Provide the [x, y] coordinate of the cell's center where the given text is located.  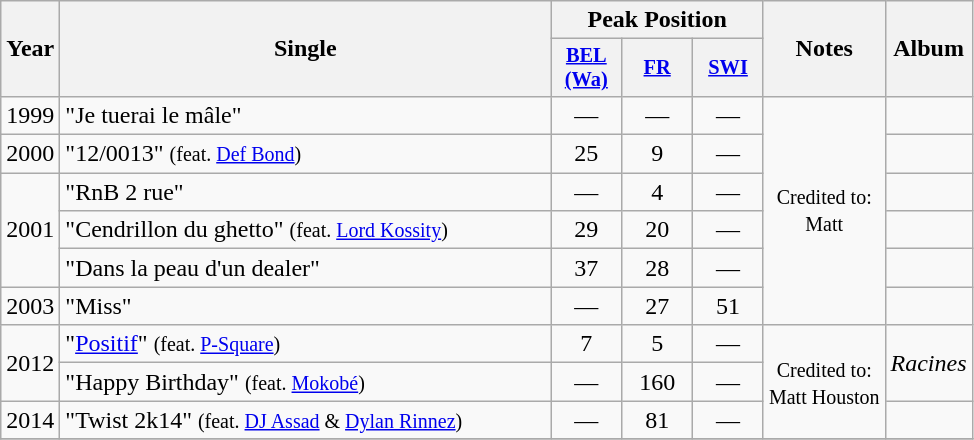
1999 [30, 115]
SWI [728, 68]
"Positif" (feat. P-Square) [306, 344]
Racines [928, 363]
BEL (Wa) [586, 68]
2003 [30, 306]
28 [658, 268]
2014 [30, 420]
"Je tuerai le mâle" [306, 115]
2000 [30, 154]
Year [30, 49]
5 [658, 344]
"12/0013" (feat. Def Bond) [306, 154]
FR [658, 68]
"Miss" [306, 306]
29 [586, 230]
25 [586, 154]
51 [728, 306]
"Happy Birthday" (feat. Mokobé) [306, 382]
Peak Position [658, 20]
9 [658, 154]
20 [658, 230]
"Cendrillon du ghetto" (feat. Lord Kossity) [306, 230]
"Dans la peau d'un dealer" [306, 268]
Single [306, 49]
160 [658, 382]
Credited to: Matt [824, 210]
Credited to: Matt Houston [824, 382]
Notes [824, 49]
2012 [30, 363]
27 [658, 306]
Album [928, 49]
37 [586, 268]
81 [658, 420]
2001 [30, 230]
"Twist 2k14" (feat. DJ Assad & Dylan Rinnez) [306, 420]
"RnB 2 rue" [306, 192]
4 [658, 192]
7 [586, 344]
